Return [x, y] of the center of cell containing provided text 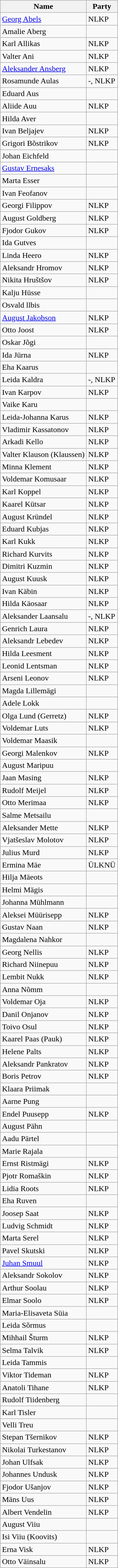
Voldemar Komusaar [43, 479]
Joosep Saat [43, 1213]
Danil Onjanov [43, 1014]
Albert Vendelin [43, 1512]
Georg Abels [43, 19]
Hilda Leesment [43, 653]
Aleksandr Sokolov [43, 1275]
Erna Visk [43, 1549]
August Viiu [43, 1524]
Vladimir Kassatonov [43, 430]
August Goldberg [43, 218]
Georgi Filippov [43, 206]
Vjatšeslav Molotov [43, 840]
Osvald llbis [43, 305]
Amalie Aberg [43, 31]
Aleksander Laansalu [43, 616]
Endel Puusepp [43, 1114]
Ivan Beljajev [43, 131]
August Maripuu [43, 766]
Lidia Roots [43, 1189]
Aliide Auu [43, 106]
Julius Murd [43, 852]
Johan Eichfeld [43, 156]
Toivo Osul [43, 1027]
Aarne Pung [43, 1101]
Dimitri Kuzmin [43, 566]
Rosamunde Aulas [43, 81]
Marie Rajala [43, 1151]
Hilda Aver [43, 118]
Voldemar Maasik [43, 740]
Otto Merimaa [43, 803]
Magda Lillemägi [43, 691]
Mäns Uus [43, 1499]
Viktor Tideman [43, 1375]
Party [102, 7]
Fjodor Gukov [43, 230]
Helene Palts [43, 1052]
Adele Lokk [43, 703]
Karl Tisler [43, 1412]
Mihhail Šturm [43, 1338]
Rudolf Meijel [43, 790]
Ernst Ristmägi [43, 1164]
Arseni Leonov [43, 678]
Ida Gutves [43, 243]
Genrich Laura [43, 629]
Ermina Mäe [43, 865]
Arkadi Kello [43, 442]
ÜLKNÜ [102, 865]
Pavel Skutski [43, 1251]
Marta Esser [43, 181]
Otto Väinsalu [43, 1562]
Selma Talvik [43, 1350]
Hilda Käosaar [43, 604]
Valter Ani [43, 56]
Johanna Mühlmann [43, 902]
Pjotr Romaškin [43, 1176]
Aleksei Müürisepp [43, 915]
Anna Nõmm [43, 989]
Voldemar Oja [43, 1002]
August Jakobson [43, 317]
Oskar Jõgi [43, 342]
Leida Tammis [43, 1363]
August Pähn [43, 1126]
Eha Ruven [43, 1201]
Leonid Lentsman [43, 666]
Johan Ulfsak [43, 1462]
Lembit Nukk [43, 977]
Otto Joost [43, 330]
Rudolf Tiidenberg [43, 1400]
Stepan Tšernikov [43, 1437]
Karl Allikas [43, 44]
Georgi Malenkov [43, 753]
Ivan Karpov [43, 392]
Marta Serel [43, 1238]
Kaarel Kütsar [43, 504]
Juhan Smuul [43, 1263]
Leida-Johanna Karus [43, 417]
Aadu Pärtel [43, 1138]
Eduard Kubjas [43, 529]
Voldemar Luts [43, 728]
Ida Jürna [43, 355]
Leida Sõrmus [43, 1325]
Johannes Undusk [43, 1475]
Valter Klauson (Klaussen) [43, 454]
Ivan Käbin [43, 591]
Karl Koppel [43, 492]
Aleksander Ansberg [43, 69]
Gustav Ernesaks [43, 168]
Anatoli Tihane [43, 1388]
Aleksander Mette [43, 828]
August Kründel [43, 516]
Ivan Feofanov [43, 193]
Kaarel Paas (Pauk) [43, 1039]
Boris Petrov [43, 1076]
Linda Heero [43, 255]
Gustav Naan [43, 927]
Karl Kukk [43, 541]
Jaan Masing [43, 778]
Fjodor Ušanjov [43, 1487]
Nikolai Turkestanov [43, 1450]
Salme Metsailu [43, 815]
Grigori Bõstrikov [43, 143]
Kalju Hüsse [43, 293]
August Kuusk [43, 579]
Eduard Aus [43, 93]
Aleksandr Pankratov [43, 1064]
Helmi Mägis [43, 890]
Olga Lund (Gerretz) [43, 716]
Minna Klement [43, 467]
Ludvig Schmidt [43, 1226]
Eha Kaarus [43, 367]
Arthur Soolau [43, 1288]
Georg Nellis [43, 952]
Velli Treu [43, 1425]
Aleksandr Lebedev [43, 641]
Magdalena Nahkor [43, 939]
Maria-Elisaveta Süia [43, 1313]
Elmar Soolo [43, 1300]
Richard Niinepuu [43, 965]
Nikita Hruštšov [43, 280]
Hilja Mäeots [43, 877]
Richard Kurvits [43, 554]
Name [43, 7]
Aleksandr Hromov [43, 268]
Klaara Priimak [43, 1089]
Leida Kaldra [43, 380]
Isi Viiu (Koovits) [43, 1537]
Vaike Karu [43, 405]
